Return the (X, Y) coordinate for the center point of the cell that contains the specified text.  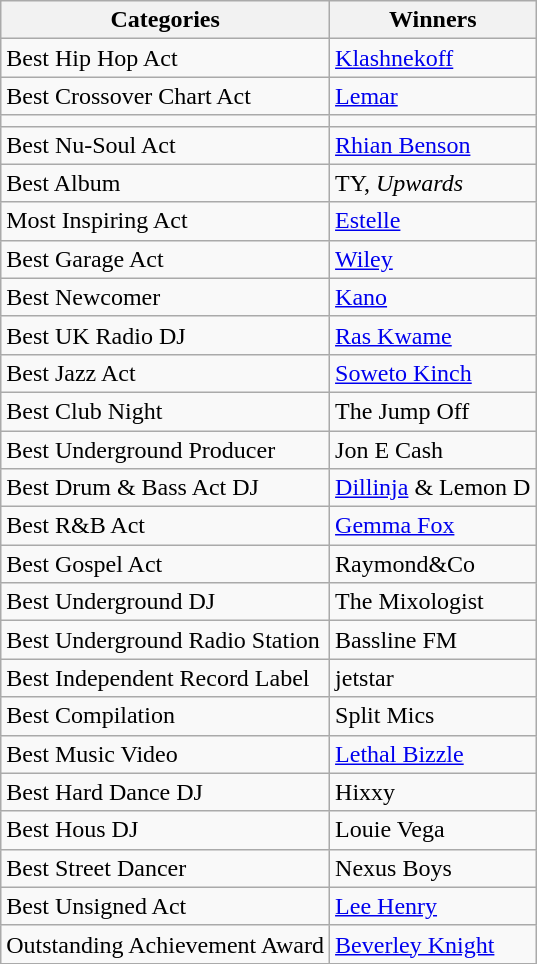
The Jump Off (433, 411)
Dillinja & Lemon D (433, 488)
Best Club Night (166, 411)
Nexus Boys (433, 868)
Best Compilation (166, 716)
Best Newcomer (166, 297)
Best Jazz Act (166, 373)
Hixxy (433, 792)
Best Crossover Chart Act (166, 96)
Best Hip Hop Act (166, 58)
Best Underground Producer (166, 449)
Raymond&Co (433, 564)
Lee Henry (433, 906)
Ras Kwame (433, 335)
Lethal Bizzle (433, 754)
Jon E Cash (433, 449)
TY, Upwards (433, 183)
Best Street Dancer (166, 868)
Split Mics (433, 716)
Estelle (433, 221)
Best UK Radio DJ (166, 335)
Wiley (433, 259)
Best Album (166, 183)
Best Hard Dance DJ (166, 792)
Beverley Knight (433, 944)
Best Gospel Act (166, 564)
Most Inspiring Act (166, 221)
The Mixologist (433, 602)
Outstanding Achievement Award (166, 944)
Louie Vega (433, 830)
Klashnekoff (433, 58)
Bassline FM (433, 640)
Soweto Kinch (433, 373)
Best Nu-Soul Act (166, 145)
Best Hous DJ (166, 830)
Best Underground Radio Station (166, 640)
Best Unsigned Act (166, 906)
Best Music Video (166, 754)
Best Independent Record Label (166, 678)
Kano (433, 297)
Best R&B Act (166, 526)
Categories (166, 20)
Winners (433, 20)
Lemar (433, 96)
Rhian Benson (433, 145)
Best Drum & Bass Act DJ (166, 488)
Gemma Fox (433, 526)
jetstar (433, 678)
Best Garage Act (166, 259)
Best Underground DJ (166, 602)
